Output the (X, Y) coordinate of the center of the cell containing the given text.  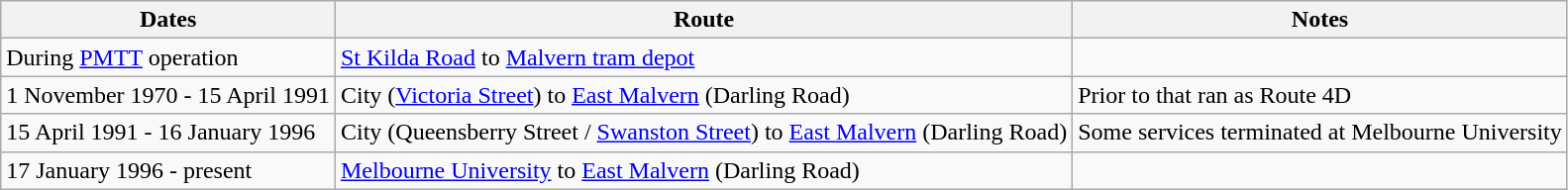
City (Queensberry Street / Swanston Street) to East Malvern (Darling Road) (703, 133)
17 January 1996 - present (168, 170)
Dates (168, 20)
During PMTT operation (168, 57)
St Kilda Road to Malvern tram depot (703, 57)
Some services terminated at Melbourne University (1320, 133)
Melbourne University to East Malvern (Darling Road) (703, 170)
1 November 1970 - 15 April 1991 (168, 95)
15 April 1991 - 16 January 1996 (168, 133)
Notes (1320, 20)
Prior to that ran as Route 4D (1320, 95)
Route (703, 20)
City (Victoria Street) to East Malvern (Darling Road) (703, 95)
